Return [x, y] of the center of cell containing provided text 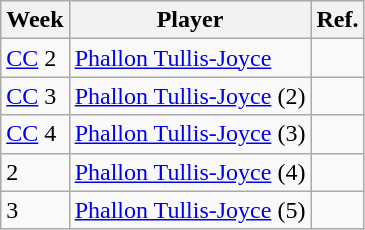
CC 3 [35, 96]
Phallon Tullis-Joyce (3) [190, 134]
CC 2 [35, 58]
Player [190, 20]
Phallon Tullis-Joyce (2) [190, 96]
2 [35, 172]
Week [35, 20]
Phallon Tullis-Joyce (4) [190, 172]
CC 4 [35, 134]
Phallon Tullis-Joyce (5) [190, 210]
3 [35, 210]
Phallon Tullis-Joyce [190, 58]
Ref. [338, 20]
